Capture the cell that displays the provided text and extract its [X, Y] central coordinate. 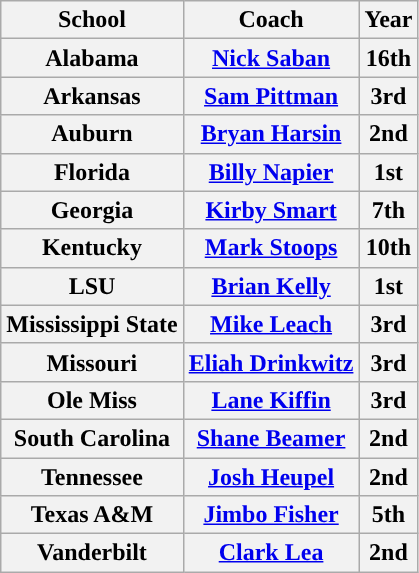
Florida [92, 172]
Mike Leach [271, 324]
Eliah Drinkwitz [271, 362]
10th [388, 248]
Tennessee [92, 477]
Shane Beamer [271, 438]
Mississippi State [92, 324]
Year [388, 20]
LSU [92, 286]
Auburn [92, 134]
7th [388, 210]
Billy Napier [271, 172]
Kirby Smart [271, 210]
16th [388, 58]
Lane Kiffin [271, 400]
Arkansas [92, 96]
5th [388, 515]
Kentucky [92, 248]
Mark Stoops [271, 248]
Bryan Harsin [271, 134]
School [92, 20]
Coach [271, 20]
Nick Saban [271, 58]
Alabama [92, 58]
Georgia [92, 210]
Missouri [92, 362]
Ole Miss [92, 400]
Jimbo Fisher [271, 515]
Clark Lea [271, 553]
South Carolina [92, 438]
Vanderbilt [92, 553]
Texas A&M [92, 515]
Brian Kelly [271, 286]
Josh Heupel [271, 477]
Sam Pittman [271, 96]
